Return the (x, y) coordinate for the center point of the cell that contains the specified text.  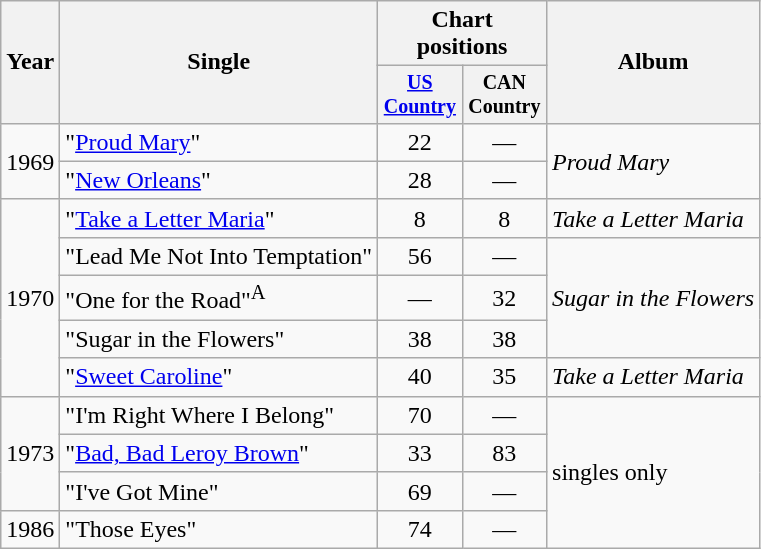
28 (420, 180)
1986 (30, 529)
"Sugar in the Flowers" (219, 339)
"Sweet Caroline" (219, 377)
32 (504, 298)
Sugar in the Flowers (654, 298)
"Proud Mary" (219, 142)
69 (420, 491)
74 (420, 529)
"Those Eyes" (219, 529)
70 (420, 415)
1970 (30, 298)
"Lead Me Not Into Temptation" (219, 256)
33 (420, 453)
"One for the Road"A (219, 298)
Proud Mary (654, 161)
Album (654, 62)
56 (420, 256)
US Country (420, 94)
"I'm Right Where I Belong" (219, 415)
1969 (30, 161)
"New Orleans" (219, 180)
22 (420, 142)
83 (504, 453)
Year (30, 62)
CAN Country (504, 94)
"Bad, Bad Leroy Brown" (219, 453)
Chart positions (462, 34)
1973 (30, 453)
40 (420, 377)
singles only (654, 472)
"Take a Letter Maria" (219, 218)
Single (219, 62)
"I've Got Mine" (219, 491)
35 (504, 377)
